Search for the cell housing the specified text and yield its [x, y] center coordinate. 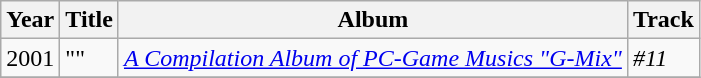
#11 [663, 58]
A Compilation Album of PC-Game Musics "G-Mix" [372, 58]
"" [90, 58]
Track [663, 20]
Album [372, 20]
2001 [30, 58]
Year [30, 20]
Title [90, 20]
